Identify which cell holds the provided text, then report its [x, y] central coordinate. 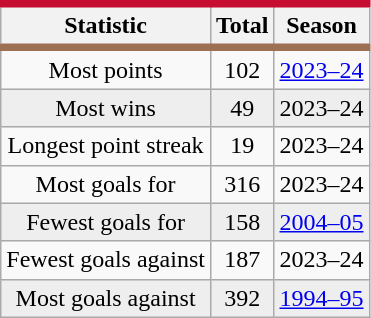
Fewest goals for [106, 222]
Most points [106, 68]
187 [242, 260]
158 [242, 222]
316 [242, 184]
Total [242, 26]
102 [242, 68]
Longest point streak [106, 146]
Statistic [106, 26]
19 [242, 146]
1994–95 [322, 298]
Most wins [106, 108]
Most goals against [106, 298]
Most goals for [106, 184]
49 [242, 108]
392 [242, 298]
Season [322, 26]
2004–05 [322, 222]
Fewest goals against [106, 260]
